Scan for the cell matching the given text and deliver its (X, Y) coordinate at center. 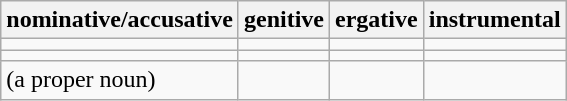
genitive (284, 20)
ergative (377, 20)
(a proper noun) (120, 80)
instrumental (494, 20)
nominative/accusative (120, 20)
